Return the [X, Y] coordinate for the center point of the cell that contains the specified text.  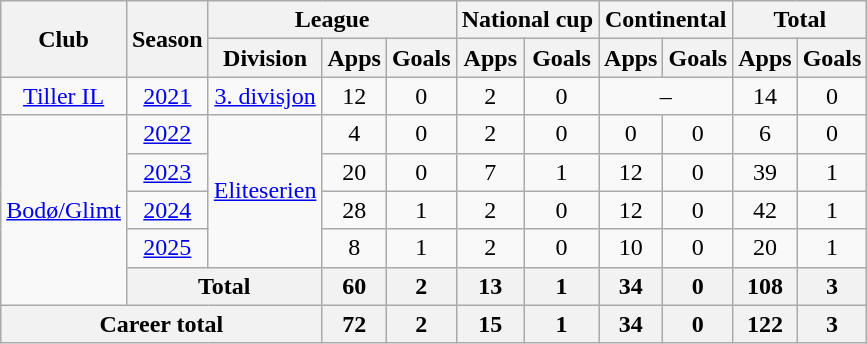
42 [765, 210]
4 [354, 134]
8 [354, 248]
39 [765, 172]
60 [354, 286]
122 [765, 324]
7 [490, 172]
2022 [167, 134]
– [666, 96]
2024 [167, 210]
72 [354, 324]
Career total [162, 324]
14 [765, 96]
National cup [527, 20]
3. divisjon [265, 96]
6 [765, 134]
15 [490, 324]
Tiller IL [64, 96]
Division [265, 58]
League [332, 20]
Eliteserien [265, 191]
Bodø/Glimt [64, 210]
28 [354, 210]
Club [64, 39]
13 [490, 286]
10 [631, 248]
108 [765, 286]
Season [167, 39]
2021 [167, 96]
Continental [666, 20]
2023 [167, 172]
2025 [167, 248]
